Search for the cell housing the specified text and yield its (X, Y) center coordinate. 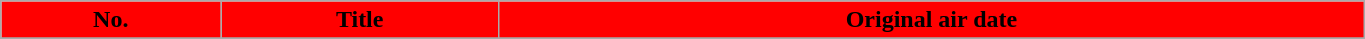
Original air date (932, 20)
Title (360, 20)
No. (111, 20)
